Return (x, y) of the center of cell containing provided text 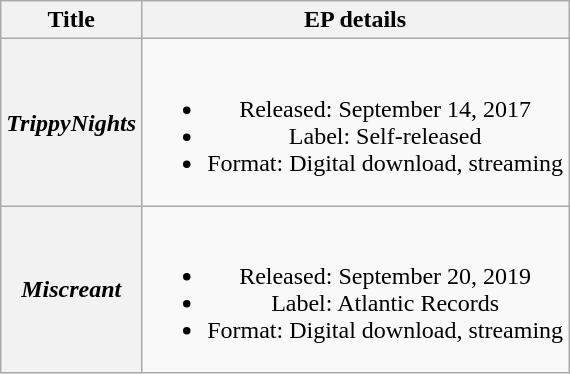
Released: September 14, 2017Label: Self-releasedFormat: Digital download, streaming (356, 122)
EP details (356, 20)
Released: September 20, 2019Label: Atlantic RecordsFormat: Digital download, streaming (356, 290)
Title (72, 20)
TrippyNights (72, 122)
Miscreant (72, 290)
